Identify which cell holds the provided text, then report its [X, Y] central coordinate. 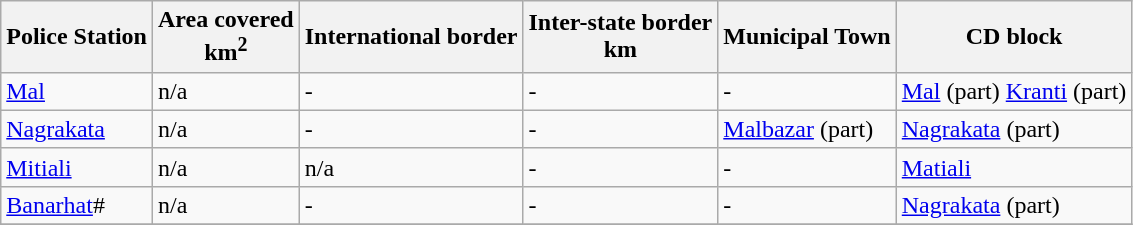
Nagrakata [77, 129]
Mal [77, 91]
Mitiali [77, 167]
Area coveredkm2 [226, 37]
Inter-state borderkm [620, 37]
Matiali [1014, 167]
Municipal Town [807, 37]
Police Station [77, 37]
Mal (part) Kranti (part) [1014, 91]
CD block [1014, 37]
Malbazar (part) [807, 129]
International border [411, 37]
Banarhat# [77, 205]
